Detect which cell encompasses the target text, then output its (X, Y) center coordinate. 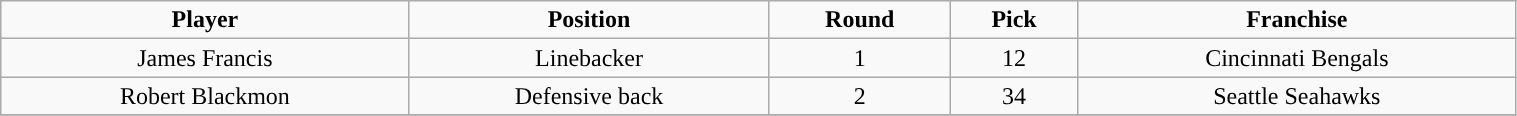
34 (1014, 96)
Cincinnati Bengals (1297, 58)
Seattle Seahawks (1297, 96)
Round (860, 20)
Defensive back (589, 96)
Robert Blackmon (205, 96)
Pick (1014, 20)
Linebacker (589, 58)
12 (1014, 58)
Player (205, 20)
Position (589, 20)
Franchise (1297, 20)
2 (860, 96)
1 (860, 58)
James Francis (205, 58)
